Extract the [X, Y] coordinate from the center of the cell holding the provided text.  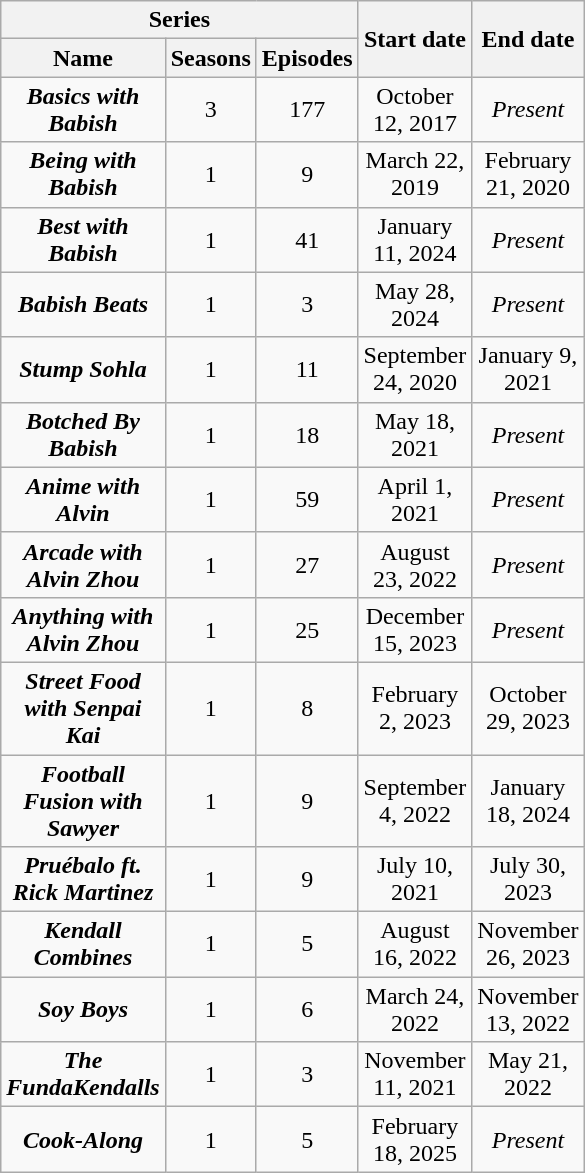
March 24, 2022 [415, 1010]
January 18, 2024 [528, 800]
The FundaKendalls [83, 1074]
End date [528, 39]
November 13, 2022 [528, 1010]
Pruébalo ft. Rick Martinez [83, 880]
October 12, 2017 [415, 110]
Start date [415, 39]
11 [307, 370]
Football Fusion with Sawyer [83, 800]
Seasons [210, 58]
February 2, 2023 [415, 708]
Best with Babish [83, 240]
December 15, 2023 [415, 630]
October 29, 2023 [528, 708]
May 28, 2024 [415, 304]
Series [180, 20]
Name [83, 58]
Anime with Alvin [83, 500]
Being with Babish [83, 174]
February 18, 2025 [415, 1140]
6 [307, 1010]
59 [307, 500]
May 21, 2022 [528, 1074]
July 30, 2023 [528, 880]
March 22, 2019 [415, 174]
Arcade with Alvin Zhou [83, 564]
Botched By Babish [83, 434]
February 21, 2020 [528, 174]
41 [307, 240]
August 23, 2022 [415, 564]
Basics with Babish [83, 110]
Cook-Along [83, 1140]
November 26, 2023 [528, 944]
September 4, 2022 [415, 800]
Street Food with Senpai Kai [83, 708]
18 [307, 434]
January 11, 2024 [415, 240]
April 1, 2021 [415, 500]
May 18, 2021 [415, 434]
Episodes [307, 58]
September 24, 2020 [415, 370]
8 [307, 708]
Anything with Alvin Zhou [83, 630]
25 [307, 630]
August 16, 2022 [415, 944]
Babish Beats [83, 304]
November 11, 2021 [415, 1074]
July 10, 2021 [415, 880]
27 [307, 564]
Kendall Combines [83, 944]
Soy Boys [83, 1010]
177 [307, 110]
January 9, 2021 [528, 370]
Stump Sohla [83, 370]
